Determine the [X, Y] coordinate at the center of the cell enclosing the given text.  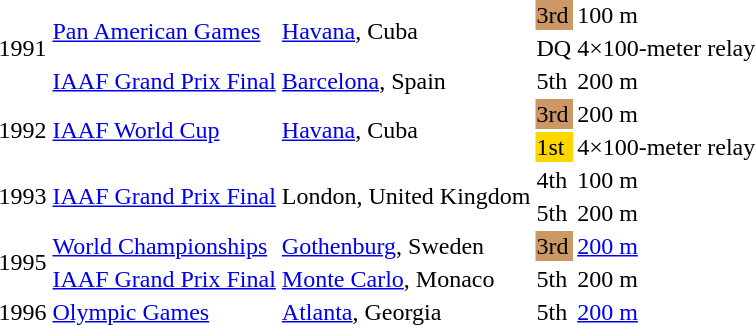
Monte Carlo, Monaco [406, 279]
DQ [554, 48]
Gothenburg, Sweden [406, 246]
Pan American Games [164, 32]
Barcelona, Spain [406, 81]
World Championships [164, 246]
1st [554, 147]
IAAF World Cup [164, 130]
London, United Kingdom [406, 196]
4th [554, 180]
